Output the [x, y] coordinate of the center of the cell containing the given text.  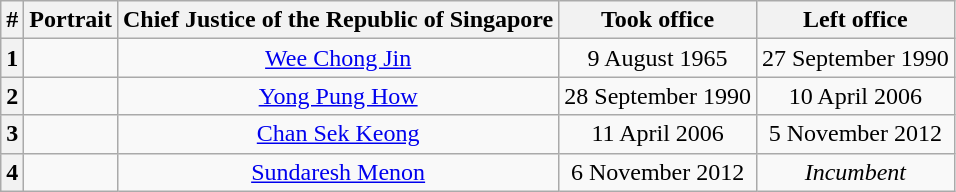
3 [12, 134]
# [12, 20]
Sundaresh Menon [338, 172]
11 April 2006 [658, 134]
2 [12, 96]
Incumbent [855, 172]
Portrait [71, 20]
Took office [658, 20]
Yong Pung How [338, 96]
9 August 1965 [658, 58]
Left office [855, 20]
1 [12, 58]
27 September 1990 [855, 58]
28 September 1990 [658, 96]
10 April 2006 [855, 96]
6 November 2012 [658, 172]
Wee Chong Jin [338, 58]
5 November 2012 [855, 134]
Chief Justice of the Republic of Singapore [338, 20]
Chan Sek Keong [338, 134]
4 [12, 172]
